Return (X, Y) of the center of cell containing provided text 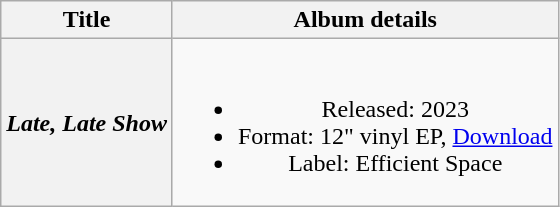
Album details (365, 20)
Late, Late Show (87, 122)
Title (87, 20)
Released: 2023Format: 12" vinyl EP, DownloadLabel: Efficient Space (365, 122)
